Locate the cell with the specified text and output its (x, y) center coordinate. 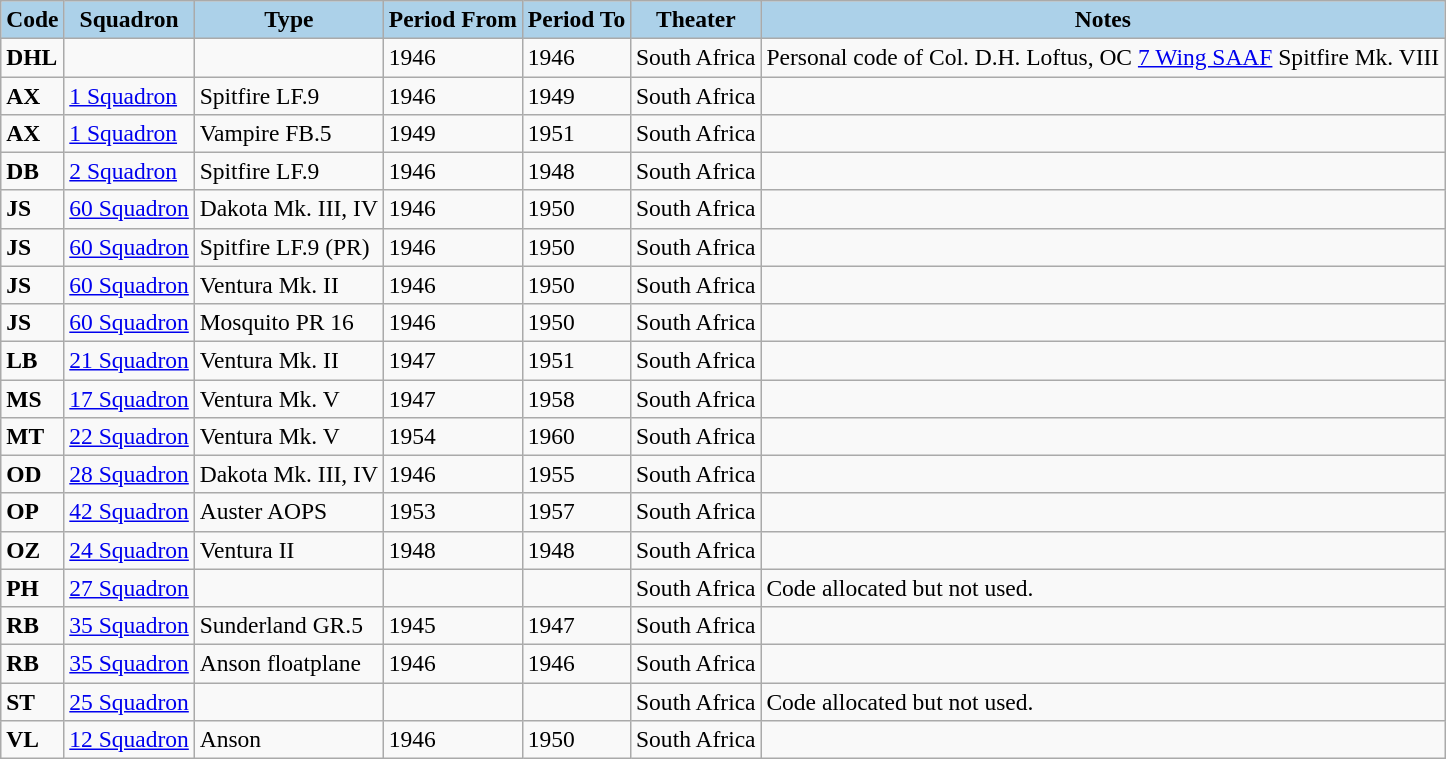
PH (32, 588)
OD (32, 474)
Period From (452, 19)
1957 (576, 512)
25 Squadron (129, 701)
1953 (452, 512)
2 Squadron (129, 171)
Theater (696, 19)
LB (32, 360)
Auster AOPS (288, 512)
VL (32, 739)
DHL (32, 57)
OZ (32, 550)
Type (288, 19)
Personal code of Col. D.H. Loftus, OC 7 Wing SAAF Spitfire Mk. VIII (1103, 57)
1960 (576, 436)
Code (32, 19)
22 Squadron (129, 436)
1945 (452, 625)
Spitfire LF.9 (PR) (288, 247)
MT (32, 436)
Anson (288, 739)
Sunderland GR.5 (288, 625)
Vampire FB.5 (288, 133)
1958 (576, 398)
12 Squadron (129, 739)
OP (32, 512)
Notes (1103, 19)
21 Squadron (129, 360)
Anson floatplane (288, 663)
Period To (576, 19)
ST (32, 701)
MS (32, 398)
28 Squadron (129, 474)
Squadron (129, 19)
27 Squadron (129, 588)
42 Squadron (129, 512)
DB (32, 171)
Mosquito PR 16 (288, 322)
Ventura II (288, 550)
24 Squadron (129, 550)
1954 (452, 436)
17 Squadron (129, 398)
1955 (576, 474)
